From the cell containing the given text, extract its center point as [x, y] coordinate. 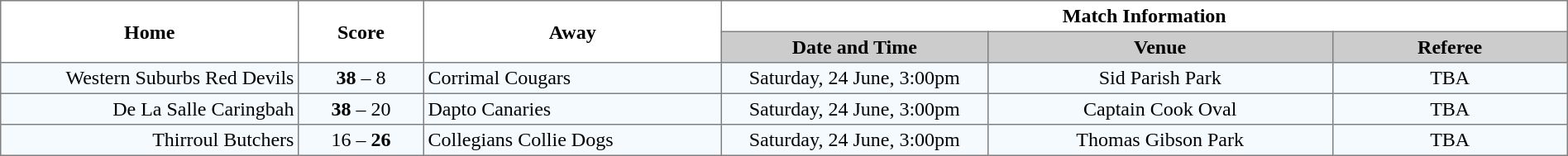
Collegians Collie Dogs [572, 140]
Match Information [1145, 17]
Thomas Gibson Park [1159, 140]
Date and Time [854, 47]
38 – 8 [361, 78]
Western Suburbs Red Devils [150, 78]
Dapto Canaries [572, 109]
Referee [1450, 47]
38 – 20 [361, 109]
Captain Cook Oval [1159, 109]
Corrimal Cougars [572, 78]
16 – 26 [361, 140]
Sid Parish Park [1159, 78]
De La Salle Caringbah [150, 109]
Thirroul Butchers [150, 140]
Home [150, 31]
Score [361, 31]
Away [572, 31]
Venue [1159, 47]
